Pinpoint the cell where the given text exists, returning its [X, Y] midpoint coordinate. 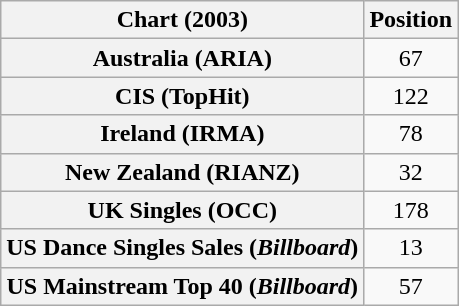
US Dance Singles Sales (Billboard) [182, 248]
32 [411, 172]
Position [411, 20]
Ireland (IRMA) [182, 134]
67 [411, 58]
Australia (ARIA) [182, 58]
122 [411, 96]
13 [411, 248]
New Zealand (RIANZ) [182, 172]
UK Singles (OCC) [182, 210]
Chart (2003) [182, 20]
CIS (TopHit) [182, 96]
57 [411, 286]
178 [411, 210]
US Mainstream Top 40 (Billboard) [182, 286]
78 [411, 134]
